For the text-containing cell, return its midpoint in [x, y] coordinate format. 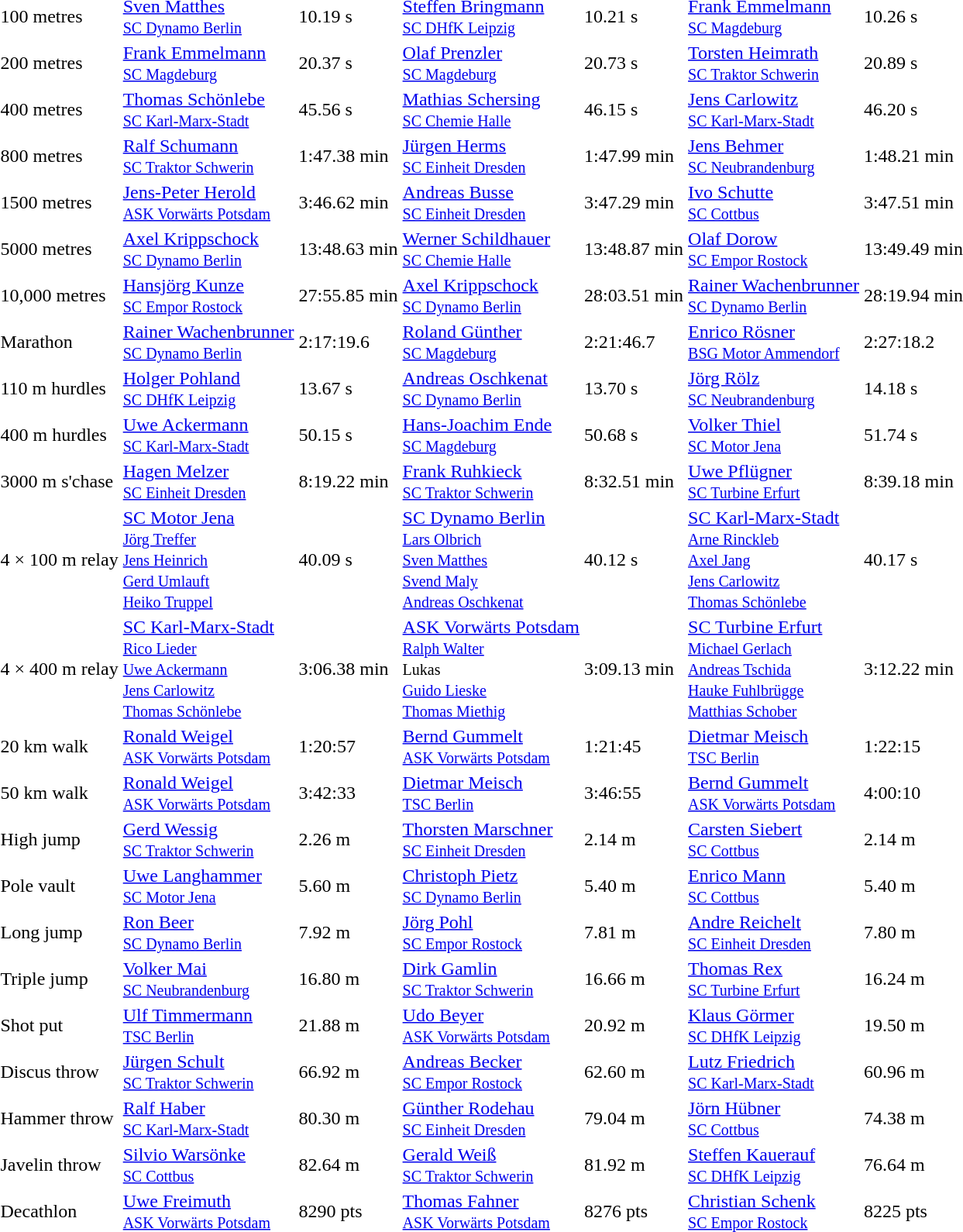
3:06.38 min [349, 669]
40.12 s [634, 559]
Uwe PflügnerSC Turbine Erfurt [774, 482]
5.60 m [349, 886]
1:47.99 min [634, 157]
1:21:45 [634, 747]
Jörn HübnerSC Cottbus [774, 1119]
Ulf TimmermannTSC Berlin [208, 1026]
8:32.51 min [634, 482]
2.26 m [349, 840]
3:46.62 min [349, 203]
Uwe AckermannSC Karl-Marx-Stadt [208, 435]
81.92 m [634, 1165]
Andreas BusseSC Einheit Dresden [491, 203]
SC Karl-Marx-StadtArne RincklebAxel JangJens CarlowitzThomas Schönlebe [774, 559]
Jörg RölzSC Neubrandenburg [774, 389]
Thomas SchönlebeSC Karl-Marx-Stadt [208, 110]
Steffen KaueraufSC DHfK Leipzig [774, 1165]
27:55.85 min [349, 296]
66.92 m [349, 1072]
Andreas OschkenatSC Dynamo Berlin [491, 389]
20.37 s [349, 64]
Enrico RösnerBSG Motor Ammendorf [774, 342]
Hansjörg KunzeSC Empor Rostock [208, 296]
Torsten HeimrathSC Traktor Schwerin [774, 64]
7.92 m [349, 933]
Gerald WeißSC Traktor Schwerin [491, 1165]
Klaus GörmerSC DHfK Leipzig [774, 1026]
Hans-Joachim EndeSC Magdeburg [491, 435]
Ralf HaberSC Karl-Marx-Stadt [208, 1119]
ASK Vorwärts PotsdamRalph WalterLukasGuido LieskeThomas Miethig [491, 669]
2.14 m [634, 840]
Andreas BeckerSC Empor Rostock [491, 1072]
Jens CarlowitzSC Karl-Marx-Stadt [774, 110]
Roland GüntherSC Magdeburg [491, 342]
Uwe LanghammerSC Motor Jena [208, 886]
SC Dynamo BerlinLars OlbrichSven MatthesSvend MalyAndreas Oschkenat [491, 559]
16.80 m [349, 979]
13:48.63 min [349, 249]
Carsten SiebertSC Cottbus [774, 840]
62.60 m [634, 1072]
40.09 s [349, 559]
Jürgen HermsSC Einheit Dresden [491, 157]
Enrico MannSC Cottbus [774, 886]
Volker MaiSC Neubrandenburg [208, 979]
5.40 m [634, 886]
Frank EmmelmannSC Magdeburg [208, 64]
8:19.22 min [349, 482]
Frank RuhkieckSC Traktor Schwerin [491, 482]
80.30 m [349, 1119]
20.92 m [634, 1026]
2:21:46.7 [634, 342]
Ivo SchutteSC Cottbus [774, 203]
Ron BeerSC Dynamo Berlin [208, 933]
Udo BeyerASK Vorwärts Potsdam [491, 1026]
Gerd WessigSC Traktor Schwerin [208, 840]
20.73 s [634, 64]
3:09.13 min [634, 669]
Jörg PohlSC Empor Rostock [491, 933]
13:48.87 min [634, 249]
Jens-Peter HeroldASK Vorwärts Potsdam [208, 203]
Thomas RexSC Turbine Erfurt [774, 979]
3:46:55 [634, 793]
SC Turbine ErfurtMichael GerlachAndreas TschidaHauke FuhlbrüggeMatthias Schober [774, 669]
Ralf SchumannSC Traktor Schwerin [208, 157]
Andre ReicheltSC Einheit Dresden [774, 933]
50.68 s [634, 435]
3:42:33 [349, 793]
28:03.51 min [634, 296]
16.66 m [634, 979]
50.15 s [349, 435]
3:47.29 min [634, 203]
Mathias SchersingSC Chemie Halle [491, 110]
21.88 m [349, 1026]
Christoph PietzSC Dynamo Berlin [491, 886]
Jürgen SchultSC Traktor Schwerin [208, 1072]
Jens BehmerSC Neubrandenburg [774, 157]
45.56 s [349, 110]
SC Karl-Marx-StadtRico LiederUwe AckermannJens CarlowitzThomas Schönlebe [208, 669]
1:47.38 min [349, 157]
13.67 s [349, 389]
Holger PohlandSC DHfK Leipzig [208, 389]
82.64 m [349, 1165]
79.04 m [634, 1119]
2:17:19.6 [349, 342]
Thorsten MarschnerSC Einheit Dresden [491, 840]
Volker ThielSC Motor Jena [774, 435]
Hagen MelzerSC Einheit Dresden [208, 482]
Olaf DorowSC Empor Rostock [774, 249]
Olaf PrenzlerSC Magdeburg [491, 64]
13.70 s [634, 389]
Lutz FriedrichSC Karl-Marx-Stadt [774, 1072]
7.81 m [634, 933]
1:20:57 [349, 747]
SC Motor JenaJörg TrefferJens HeinrichGerd UmlauftHeiko Truppel [208, 559]
Dirk GamlinSC Traktor Schwerin [491, 979]
Werner SchildhauerSC Chemie Halle [491, 249]
Silvio WarsönkeSC Cottbus [208, 1165]
Günther RodehauSC Einheit Dresden [491, 1119]
46.15 s [634, 110]
